Provide the (X, Y) coordinate of the cell's center where the given text is located.  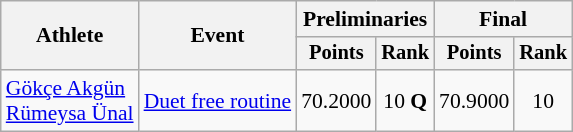
Athlete (70, 36)
Final (503, 19)
10 Q (405, 100)
Duet free routine (218, 100)
10 (543, 100)
Gökçe AkgünRümeysa Ünal (70, 100)
Preliminaries (365, 19)
Event (218, 36)
70.9000 (474, 100)
70.2000 (336, 100)
